Detect which cell encompasses the target text, then output its [x, y] center coordinate. 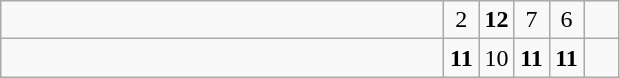
6 [566, 20]
2 [462, 20]
12 [496, 20]
10 [496, 58]
7 [532, 20]
